Output the (X, Y) coordinate of the center of the cell containing the given text.  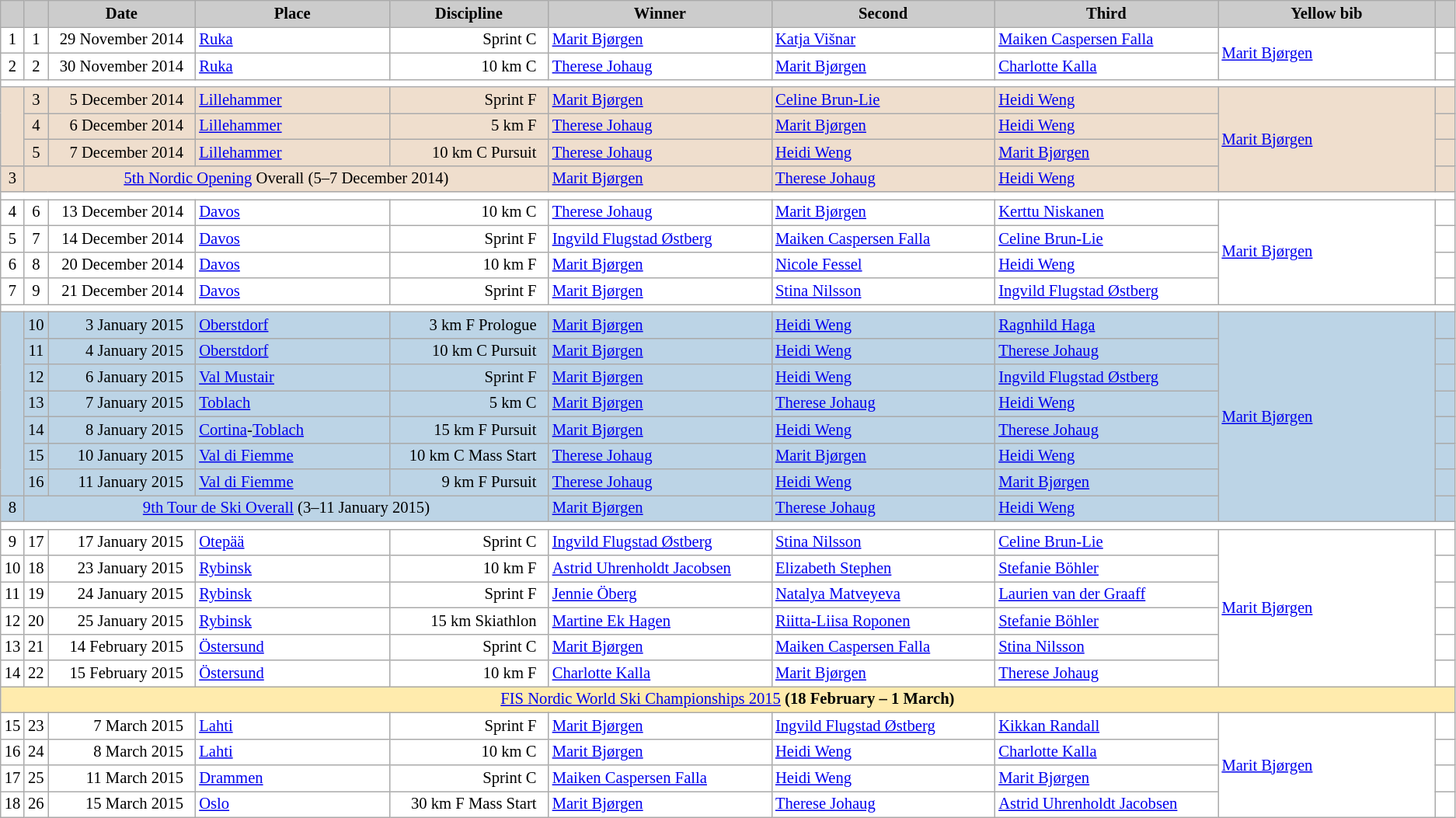
15 km F Pursuit (469, 430)
13 December 2014 (122, 212)
25 January 2015 (122, 621)
5 December 2014 (122, 100)
15 March 2015 (122, 804)
Cortina-Toblach (292, 430)
4 January 2015 (122, 351)
24 January 2015 (122, 594)
Kerttu Niskanen (1106, 212)
29 November 2014 (122, 40)
5th Nordic Opening Overall (5–7 December 2014) (286, 179)
Discipline (469, 13)
Elizabeth Stephen (883, 568)
7 December 2014 (122, 152)
Drammen (292, 778)
3 January 2015 (122, 325)
11 January 2015 (122, 482)
8 March 2015 (122, 752)
7 January 2015 (122, 403)
Riitta-Liisa Roponen (883, 621)
20 December 2014 (122, 265)
6 January 2015 (122, 377)
Kikkan Randall (1106, 726)
30 November 2014 (122, 66)
23 January 2015 (122, 568)
23 (36, 726)
Otepää (292, 542)
10 January 2015 (122, 456)
11 March 2015 (122, 778)
21 (36, 647)
21 December 2014 (122, 291)
20 (36, 621)
19 (36, 594)
Natalya Matveyeva (883, 594)
14 February 2015 (122, 647)
Winner (660, 13)
Ragnhild Haga (1106, 325)
5 km C (469, 403)
14 December 2014 (122, 238)
Martine Ek Hagen (660, 621)
Third (1106, 13)
9 km F Pursuit (469, 482)
Val Mustair (292, 377)
25 (36, 778)
Yellow bib (1327, 13)
Place (292, 13)
15 February 2015 (122, 674)
Jennie Öberg (660, 594)
Second (883, 13)
24 (36, 752)
17 January 2015 (122, 542)
Toblach (292, 403)
15 km Skiathlon (469, 621)
8 January 2015 (122, 430)
7 March 2015 (122, 726)
Nicole Fessel (883, 265)
5 km F (469, 126)
26 (36, 804)
Date (122, 13)
30 km F Mass Start (469, 804)
9th Tour de Ski Overall (3–11 January 2015) (286, 508)
FIS Nordic World Ski Championships 2015 (18 February – 1 March) (727, 699)
6 December 2014 (122, 126)
22 (36, 674)
Oslo (292, 804)
3 km F Prologue (469, 325)
10 km C Mass Start (469, 456)
Katja Višnar (883, 40)
Laurien van der Graaff (1106, 594)
